Locate the cell with the specified text and output its (x, y) center coordinate. 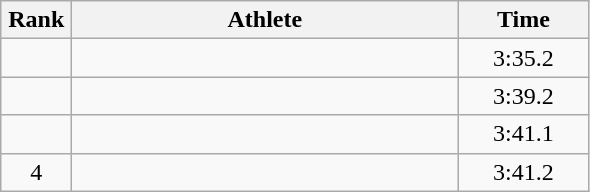
3:35.2 (524, 58)
Athlete (265, 20)
3:41.2 (524, 172)
Rank (36, 20)
3:41.1 (524, 134)
4 (36, 172)
Time (524, 20)
3:39.2 (524, 96)
